Find where the given text appears and provide that cell's center as [X, Y] coordinate. 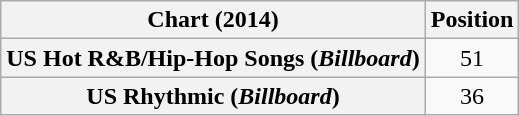
36 [472, 96]
51 [472, 58]
US Rhythmic (Billboard) [213, 96]
Position [472, 20]
US Hot R&B/Hip-Hop Songs (Billboard) [213, 58]
Chart (2014) [213, 20]
